Determine the [X, Y] coordinate at the center of the cell enclosing the given text.  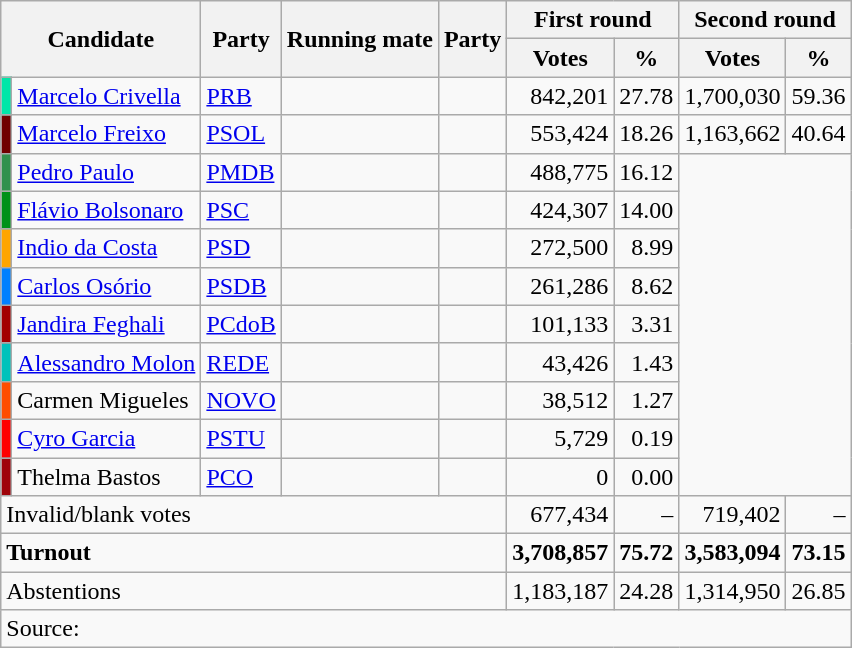
Second round [765, 20]
27.78 [646, 96]
PSDB [241, 286]
26.85 [818, 591]
0.00 [646, 477]
PSD [241, 248]
38,512 [560, 400]
842,201 [560, 96]
40.64 [818, 134]
Source: [426, 629]
1,163,662 [732, 134]
Marcelo Freixo [106, 134]
PSTU [241, 438]
First round [593, 20]
488,775 [560, 172]
43,426 [560, 362]
Pedro Paulo [106, 172]
Indio da Costa [106, 248]
8.62 [646, 286]
PSC [241, 210]
261,286 [560, 286]
59.36 [818, 96]
1,314,950 [732, 591]
3,708,857 [560, 553]
24.28 [646, 591]
Turnout [254, 553]
NOVO [241, 400]
PMDB [241, 172]
Thelma Bastos [106, 477]
PSOL [241, 134]
1.43 [646, 362]
73.15 [818, 553]
719,402 [732, 515]
Carlos Osório [106, 286]
272,500 [560, 248]
Invalid/blank votes [254, 515]
Alessandro Molon [106, 362]
Carmen Migueles [106, 400]
424,307 [560, 210]
PCO [241, 477]
3,583,094 [732, 553]
14.00 [646, 210]
PRB [241, 96]
Flávio Bolsonaro [106, 210]
677,434 [560, 515]
PCdoB [241, 324]
0 [560, 477]
16.12 [646, 172]
553,424 [560, 134]
Running mate [360, 39]
3.31 [646, 324]
1,183,187 [560, 591]
Candidate [101, 39]
1.27 [646, 400]
Cyro Garcia [106, 438]
75.72 [646, 553]
Jandira Feghali [106, 324]
1,700,030 [732, 96]
Marcelo Crivella [106, 96]
REDE [241, 362]
101,133 [560, 324]
8.99 [646, 248]
5,729 [560, 438]
Abstentions [254, 591]
18.26 [646, 134]
0.19 [646, 438]
